Provide the (x, y) coordinate of the cell's center where the given text is located.  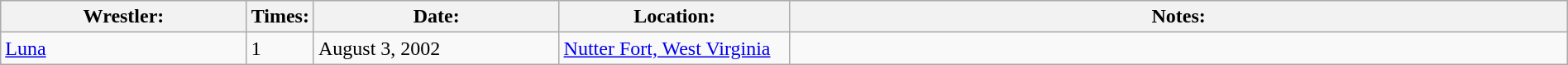
Date: (437, 17)
Times: (280, 17)
Wrestler: (124, 17)
Nutter Fort, West Virginia (675, 48)
1 (280, 48)
Luna (124, 48)
August 3, 2002 (437, 48)
Location: (675, 17)
Notes: (1178, 17)
